Output the [X, Y] coordinate of the center of the cell containing the given text.  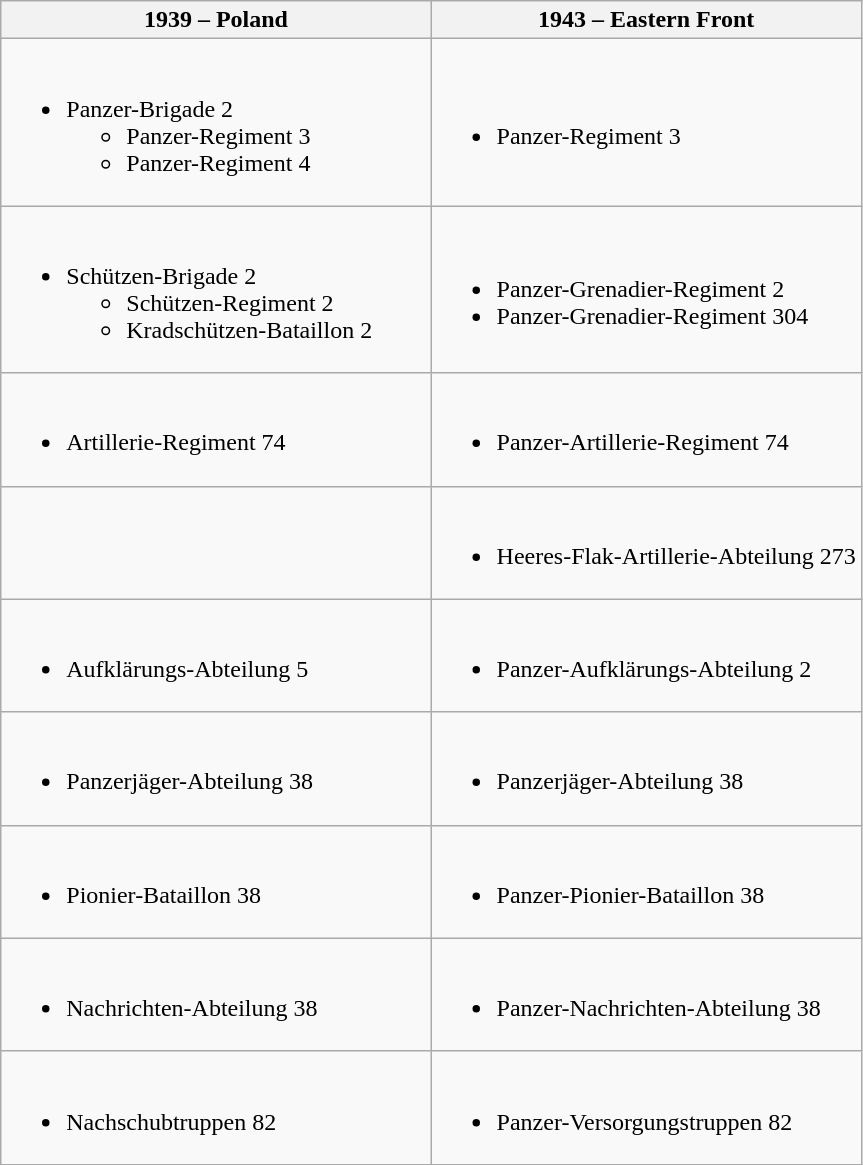
Panzer-Regiment 3 [646, 122]
Aufklärungs-Abteilung 5 [216, 656]
1943 – Eastern Front [646, 20]
1939 – Poland [216, 20]
Panzer-Pionier-Bataillon 38 [646, 882]
Pionier-Bataillon 38 [216, 882]
Nachschubtruppen 82 [216, 1108]
Heeres-Flak-Artillerie-Abteilung 273 [646, 542]
Panzer-Artillerie-Regiment 74 [646, 430]
Panzer-Grenadier-Regiment 2Panzer-Grenadier-Regiment 304 [646, 290]
Schützen-Brigade 2Schützen-Regiment 2Kradschützen-Bataillon 2 [216, 290]
Nachrichten-Abteilung 38 [216, 994]
Panzer-Brigade 2Panzer-Regiment 3Panzer-Regiment 4 [216, 122]
Artillerie-Regiment 74 [216, 430]
Panzer-Versorgungstruppen 82 [646, 1108]
Panzer-Aufklärungs-Abteilung 2 [646, 656]
Panzer-Nachrichten-Abteilung 38 [646, 994]
